Search for the cell housing the specified text and yield its (X, Y) center coordinate. 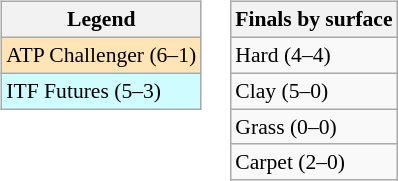
Grass (0–0) (314, 127)
ITF Futures (5–3) (101, 91)
ATP Challenger (6–1) (101, 55)
Finals by surface (314, 20)
Carpet (2–0) (314, 162)
Clay (5–0) (314, 91)
Hard (4–4) (314, 55)
Legend (101, 20)
